Scan for the cell matching the given text and deliver its [X, Y] coordinate at center. 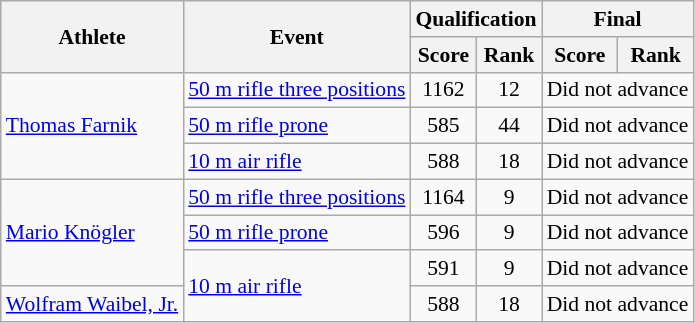
Event [296, 36]
Wolfram Waibel, Jr. [92, 304]
Athlete [92, 36]
Qualification [476, 19]
1164 [443, 197]
596 [443, 233]
Thomas Farnik [92, 126]
12 [508, 90]
Mario Knögler [92, 232]
44 [508, 126]
585 [443, 126]
Final [618, 19]
1162 [443, 90]
591 [443, 269]
